Find where the given text appears and provide that cell's center as [x, y] coordinate. 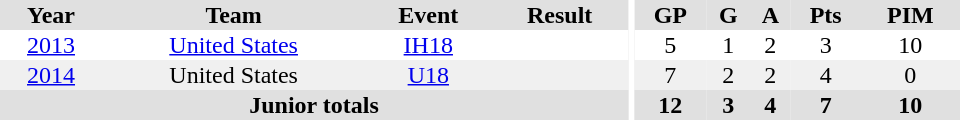
PIM [910, 15]
12 [670, 105]
Pts [826, 15]
Junior totals [314, 105]
U18 [428, 75]
Year [51, 15]
5 [670, 45]
2014 [51, 75]
A [770, 15]
1 [728, 45]
0 [910, 75]
Result [560, 15]
Event [428, 15]
2013 [51, 45]
G [728, 15]
GP [670, 15]
Team [234, 15]
IH18 [428, 45]
